Detect which cell encompasses the target text, then output its (X, Y) center coordinate. 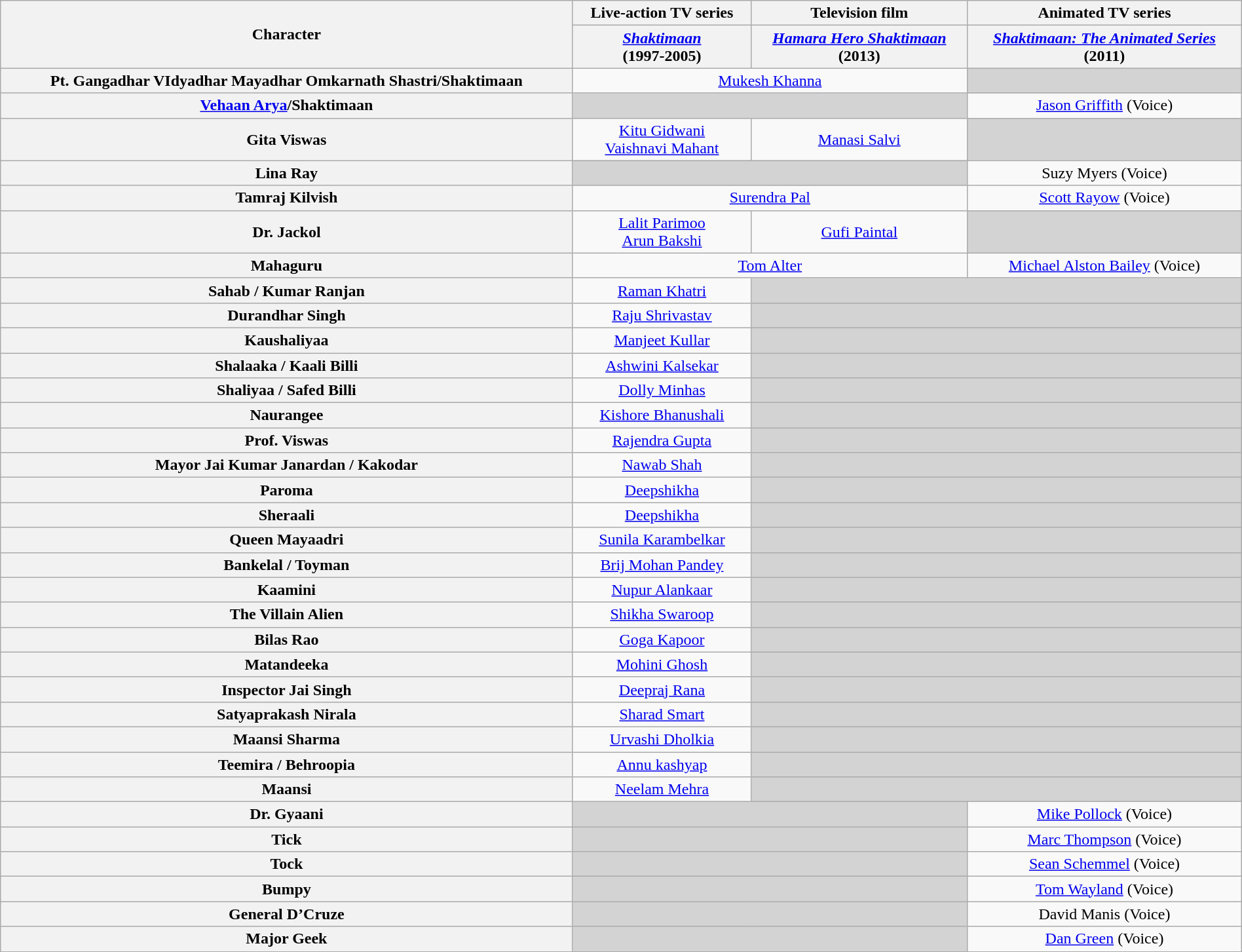
Character (287, 34)
Matandeeka (287, 664)
Jason Griffith (Voice) (1104, 105)
Bankelal / Toyman (287, 565)
Gita Viswas (287, 139)
Durandhar Singh (287, 315)
Dr. Jackol (287, 232)
Live-action TV series (662, 13)
Shalaaka / Kaali Billi (287, 365)
Major Geek (287, 939)
Inspector Jai Singh (287, 689)
Mukesh Khanna (770, 81)
Shaktimaan (1997-2005) (662, 47)
Raju Shrivastav (662, 315)
Bumpy (287, 889)
Shikha Swaroop (662, 615)
General D’Cruze (287, 914)
Raman Khatri (662, 290)
Kaamini (287, 590)
Paroma (287, 490)
Shaliyaa / Safed Billi (287, 390)
Surendra Pal (770, 198)
Kaushaliyaa (287, 340)
Kishore Bhanushali (662, 415)
Dolly Minhas (662, 390)
Sharad Smart (662, 714)
Urvashi Dholkia (662, 739)
Prof. Viswas (287, 440)
Sahab / Kumar Ranjan (287, 290)
Sheraali (287, 515)
Michael Alston Bailey (Voice) (1104, 265)
Goga Kapoor (662, 639)
Manasi Salvi (859, 139)
Mahaguru (287, 265)
Neelam Mehra (662, 790)
David Manis (Voice) (1104, 914)
Gufi Paintal (859, 232)
Queen Mayaadri (287, 540)
Maansi Sharma (287, 739)
Television film (859, 13)
Dan Green (Voice) (1104, 939)
Animated TV series (1104, 13)
Naurangee (287, 415)
Mayor Jai Kumar Janardan / Kakodar (287, 465)
Lina Ray (287, 173)
Satyaprakash Nirala (287, 714)
Ashwini Kalsekar (662, 365)
Mike Pollock (Voice) (1104, 814)
Deepraj Rana (662, 689)
Tick (287, 839)
Rajendra Gupta (662, 440)
Kitu GidwaniVaishnavi Mahant (662, 139)
Annu kashyap (662, 765)
Nawab Shah (662, 465)
Bilas Rao (287, 639)
Sunila Karambelkar (662, 540)
Scott Rayow (Voice) (1104, 198)
Mohini Ghosh (662, 664)
Manjeet Kullar (662, 340)
Sean Schemmel (Voice) (1104, 864)
Marc Thompson (Voice) (1104, 839)
Shaktimaan: The Animated Series (2011) (1104, 47)
Hamara Hero Shaktimaan (2013) (859, 47)
Dr. Gyaani (287, 814)
Tom Alter (770, 265)
The Villain Alien (287, 615)
Nupur Alankaar (662, 590)
Teemira / Behroopia (287, 765)
Suzy Myers (Voice) (1104, 173)
Tock (287, 864)
Tom Wayland (Voice) (1104, 889)
Vehaan Arya/Shaktimaan (287, 105)
Pt. Gangadhar VIdyadhar Mayadhar Omkarnath Shastri/Shaktimaan (287, 81)
Lalit ParimooArun Bakshi (662, 232)
Tamraj Kilvish (287, 198)
Maansi (287, 790)
Brij Mohan Pandey (662, 565)
